Detect which cell encompasses the target text, then output its (X, Y) center coordinate. 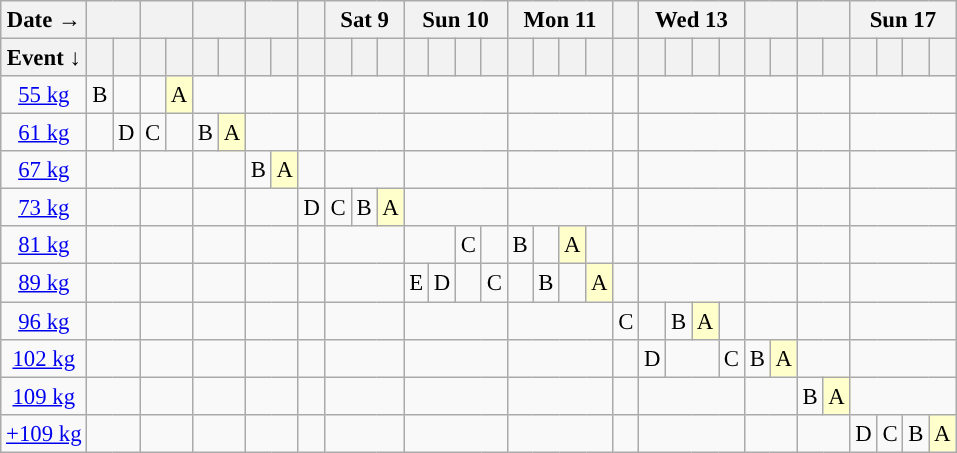
81 kg (44, 245)
Sat 9 (364, 20)
Sun 10 (456, 20)
109 kg (44, 396)
67 kg (44, 170)
Mon 11 (560, 20)
Date → (44, 20)
Event ↓ (44, 58)
89 kg (44, 283)
73 kg (44, 208)
61 kg (44, 133)
96 kg (44, 321)
Wed 13 (692, 20)
+109 kg (44, 433)
55 kg (44, 95)
E (416, 283)
Sun 17 (903, 20)
102 kg (44, 358)
